From the cell containing the given text, extract its center point as [X, Y] coordinate. 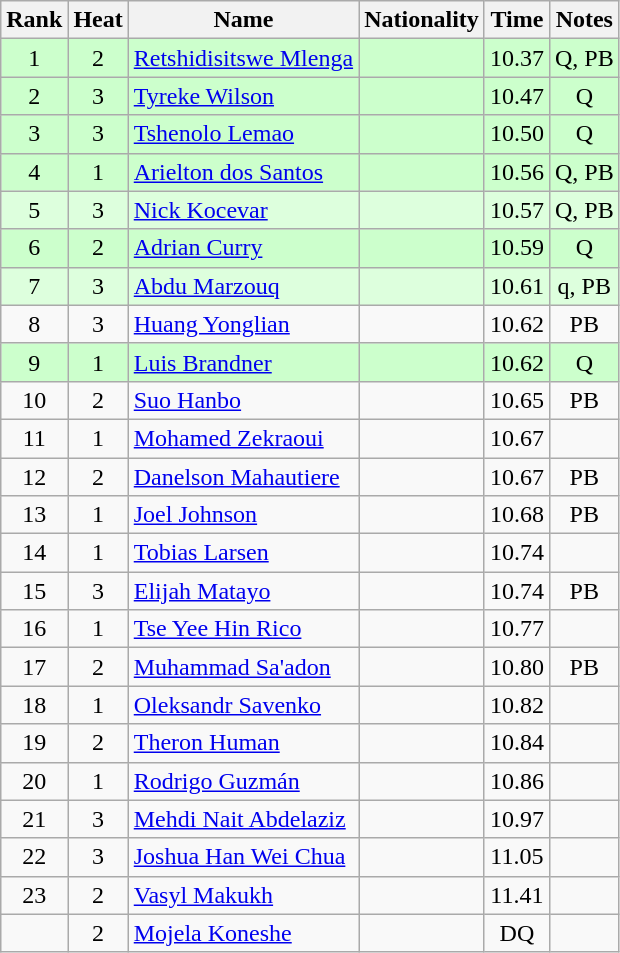
Tse Yee Hin Rico [243, 629]
10.61 [516, 286]
11.05 [516, 857]
10.57 [516, 210]
10.80 [516, 667]
9 [34, 362]
Mohamed Zekraoui [243, 438]
10.65 [516, 400]
Oleksandr Savenko [243, 705]
10.37 [516, 58]
Notes [584, 20]
10.77 [516, 629]
11 [34, 438]
Huang Yonglian [243, 324]
Arielton dos Santos [243, 172]
7 [34, 286]
Joshua Han Wei Chua [243, 857]
Tshenolo Lemao [243, 134]
Muhammad Sa'adon [243, 667]
Heat [98, 20]
20 [34, 781]
Elijah Matayo [243, 591]
Nick Kocevar [243, 210]
10.59 [516, 248]
13 [34, 515]
16 [34, 629]
10.47 [516, 96]
Luis Brandner [243, 362]
12 [34, 477]
q, PB [584, 286]
Mojela Koneshe [243, 933]
Suo Hanbo [243, 400]
6 [34, 248]
4 [34, 172]
Rank [34, 20]
22 [34, 857]
Adrian Curry [243, 248]
Abdu Marzouq [243, 286]
10.84 [516, 743]
19 [34, 743]
8 [34, 324]
10.82 [516, 705]
18 [34, 705]
10.97 [516, 819]
Joel Johnson [243, 515]
23 [34, 895]
Retshidisitswe Mlenga [243, 58]
Danelson Mahautiere [243, 477]
DQ [516, 933]
14 [34, 553]
Name [243, 20]
Tyreke Wilson [243, 96]
Mehdi Nait Abdelaziz [243, 819]
Nationality [422, 20]
10.50 [516, 134]
21 [34, 819]
11.41 [516, 895]
Time [516, 20]
10.86 [516, 781]
17 [34, 667]
Rodrigo Guzmán [243, 781]
5 [34, 210]
10 [34, 400]
15 [34, 591]
Tobias Larsen [243, 553]
Vasyl Makukh [243, 895]
Theron Human [243, 743]
10.68 [516, 515]
10.56 [516, 172]
